Capture the cell that displays the provided text and extract its [x, y] central coordinate. 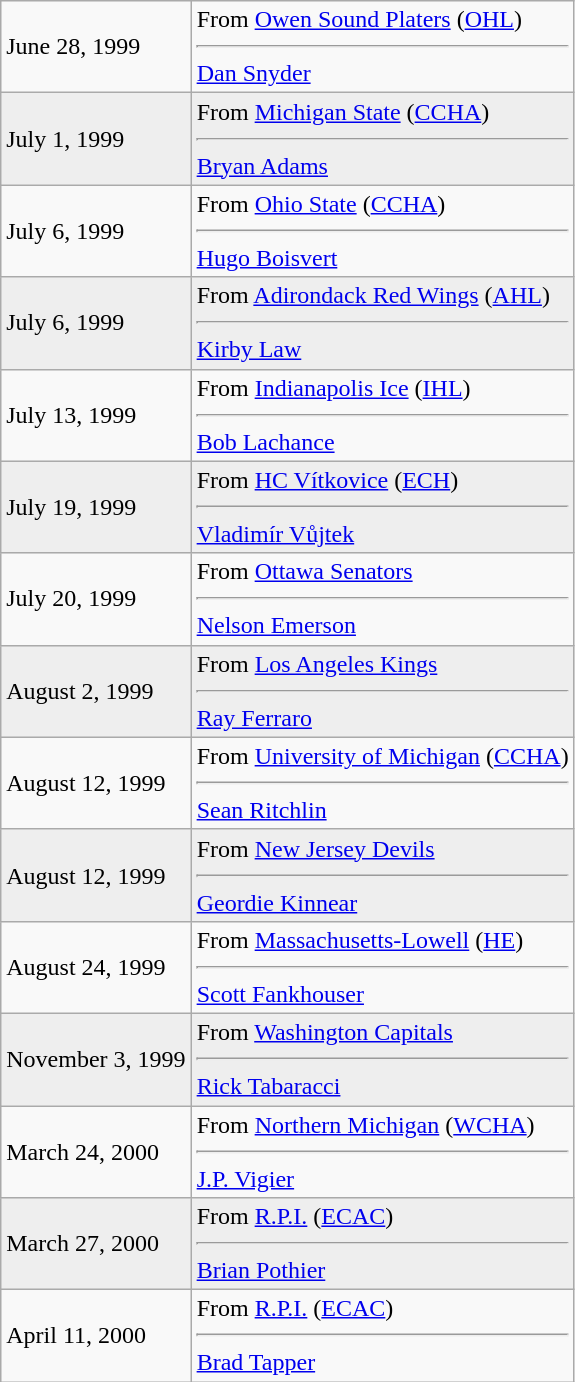
July 19, 1999 [96, 507]
From R.P.I. (ECAC)Brad Tapper [382, 1336]
From Ohio State (CCHA)Hugo Boisvert [382, 231]
From Michigan State (CCHA)Bryan Adams [382, 139]
August 24, 1999 [96, 967]
March 24, 2000 [96, 1152]
June 28, 1999 [96, 47]
From Washington CapitalsRick Tabaracci [382, 1059]
July 1, 1999 [96, 139]
July 20, 1999 [96, 599]
From Massachusetts-Lowell (HE)Scott Fankhouser [382, 967]
From Los Angeles KingsRay Ferraro [382, 691]
From R.P.I. (ECAC)Brian Pothier [382, 1244]
July 13, 1999 [96, 415]
From New Jersey DevilsGeordie Kinnear [382, 875]
March 27, 2000 [96, 1244]
From Ottawa SenatorsNelson Emerson [382, 599]
April 11, 2000 [96, 1336]
From Owen Sound Platers (OHL)Dan Snyder [382, 47]
From Indianapolis Ice (IHL)Bob Lachance [382, 415]
From HC Vítkovice (ECH)Vladimír Vůjtek [382, 507]
From Adirondack Red Wings (AHL)Kirby Law [382, 323]
August 2, 1999 [96, 691]
From University of Michigan (CCHA)Sean Ritchlin [382, 783]
November 3, 1999 [96, 1059]
From Northern Michigan (WCHA)J.P. Vigier [382, 1152]
